Extract the (x, y) coordinate from the center of the cell holding the provided text.  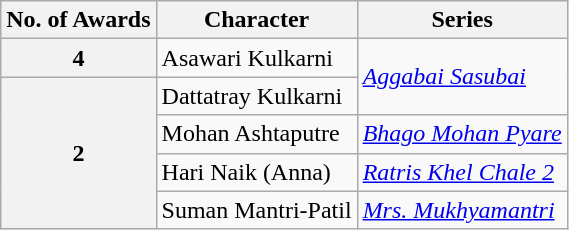
Character (256, 20)
Aggabai Sasubai (462, 77)
Series (462, 20)
Suman Mantri-Patil (256, 210)
4 (78, 58)
Asawari Kulkarni (256, 58)
Bhago Mohan Pyare (462, 134)
Mrs. Mukhyamantri (462, 210)
2 (78, 153)
Hari Naik (Anna) (256, 172)
Dattatray Kulkarni (256, 96)
Ratris Khel Chale 2 (462, 172)
No. of Awards (78, 20)
Mohan Ashtaputre (256, 134)
